Output the [X, Y] coordinate of the center of the cell containing the given text.  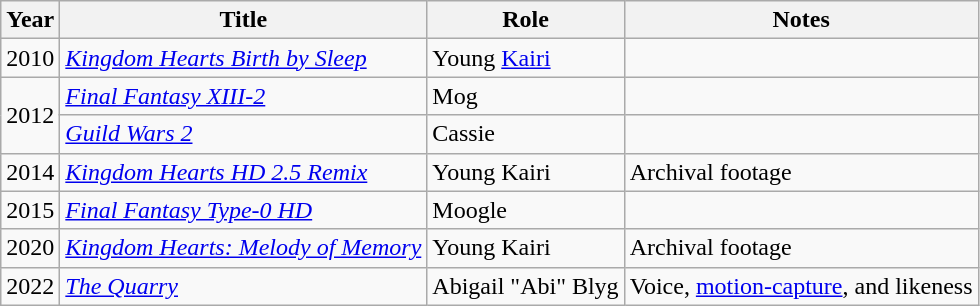
2014 [30, 172]
Year [30, 20]
Mog [526, 96]
Moogle [526, 210]
2020 [30, 248]
Title [244, 20]
Notes [801, 20]
Final Fantasy XIII-2 [244, 96]
Role [526, 20]
Kingdom Hearts Birth by Sleep [244, 58]
Kingdom Hearts HD 2.5 Remix [244, 172]
Abigail "Abi" Blyg [526, 286]
2010 [30, 58]
Guild Wars 2 [244, 134]
Kingdom Hearts: Melody of Memory [244, 248]
Final Fantasy Type-0 HD [244, 210]
2022 [30, 286]
The Quarry [244, 286]
Voice, motion-capture, and likeness [801, 286]
Cassie [526, 134]
2015 [30, 210]
2012 [30, 115]
